Locate the cell with the specified text and output its [X, Y] center coordinate. 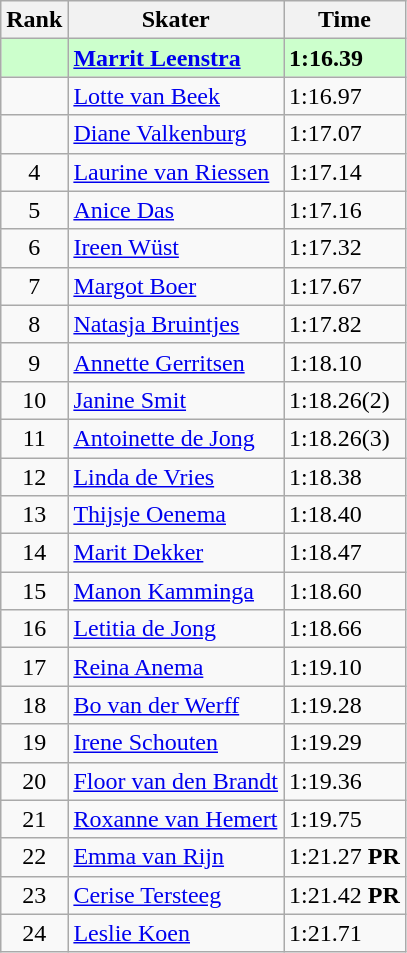
13 [34, 515]
Floor van den Brandt [176, 781]
4 [34, 172]
Roxanne van Hemert [176, 819]
21 [34, 819]
Irene Schouten [176, 743]
10 [34, 400]
Rank [34, 20]
1:18.26(2) [345, 400]
1:17.16 [345, 210]
23 [34, 895]
Cerise Tersteeg [176, 895]
1:19.36 [345, 781]
Manon Kamminga [176, 591]
8 [34, 324]
Anice Das [176, 210]
1:19.75 [345, 819]
1:19.29 [345, 743]
Margot Boer [176, 286]
1:18.47 [345, 553]
1:19.28 [345, 705]
7 [34, 286]
14 [34, 553]
1:17.07 [345, 134]
Ireen Wüst [176, 248]
1:17.82 [345, 324]
22 [34, 857]
15 [34, 591]
Linda de Vries [176, 477]
16 [34, 629]
Lotte van Beek [176, 96]
17 [34, 667]
24 [34, 933]
1:16.97 [345, 96]
Marit Dekker [176, 553]
Diane Valkenburg [176, 134]
20 [34, 781]
Reina Anema [176, 667]
9 [34, 362]
1:21.42 PR [345, 895]
Emma van Rijn [176, 857]
1:17.32 [345, 248]
1:18.40 [345, 515]
12 [34, 477]
Skater [176, 20]
18 [34, 705]
1:18.26(3) [345, 438]
1:21.71 [345, 933]
5 [34, 210]
6 [34, 248]
Leslie Koen [176, 933]
Marrit Leenstra [176, 58]
Time [345, 20]
Natasja Bruintjes [176, 324]
1:18.10 [345, 362]
1:19.10 [345, 667]
1:18.38 [345, 477]
Bo van der Werff [176, 705]
1:17.14 [345, 172]
1:16.39 [345, 58]
Janine Smit [176, 400]
Annette Gerritsen [176, 362]
Antoinette de Jong [176, 438]
Letitia de Jong [176, 629]
11 [34, 438]
1:18.60 [345, 591]
Laurine van Riessen [176, 172]
1:17.67 [345, 286]
1:18.66 [345, 629]
Thijsje Oenema [176, 515]
1:21.27 PR [345, 857]
19 [34, 743]
